Search for the cell housing the specified text and yield its [X, Y] center coordinate. 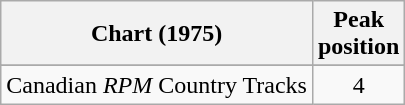
Peakposition [358, 34]
4 [358, 85]
Chart (1975) [157, 34]
Canadian RPM Country Tracks [157, 85]
